Find where the given text appears and provide that cell's center as (X, Y) coordinate. 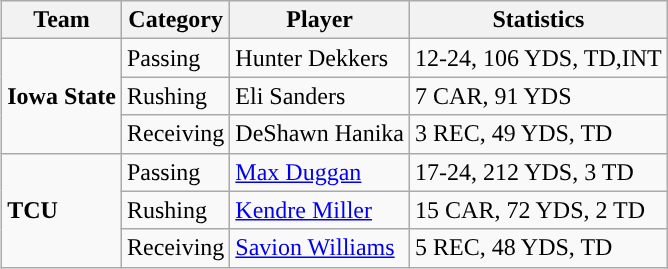
Category (175, 20)
Max Duggan (320, 172)
5 REC, 48 YDS, TD (539, 248)
Savion Williams (320, 248)
TCU (62, 210)
Kendre Miller (320, 210)
Iowa State (62, 96)
Statistics (539, 20)
DeShawn Hanika (320, 134)
Hunter Dekkers (320, 58)
17-24, 212 YDS, 3 TD (539, 172)
Player (320, 20)
Team (62, 20)
Eli Sanders (320, 96)
7 CAR, 91 YDS (539, 96)
3 REC, 49 YDS, TD (539, 134)
12-24, 106 YDS, TD,INT (539, 58)
15 CAR, 72 YDS, 2 TD (539, 210)
